Identify which cell holds the provided text, then report its (x, y) central coordinate. 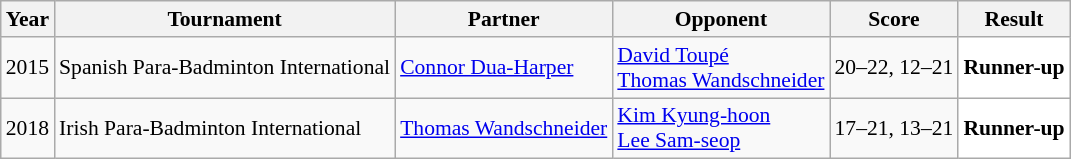
Connor Dua-Harper (504, 68)
Opponent (720, 19)
Tournament (224, 19)
Kim Kyung-hoon Lee Sam-seop (720, 128)
Partner (504, 19)
17–21, 13–21 (894, 128)
20–22, 12–21 (894, 68)
Result (1014, 19)
Irish Para-Badminton International (224, 128)
Spanish Para-Badminton International (224, 68)
Thomas Wandschneider (504, 128)
2018 (28, 128)
David Toupé Thomas Wandschneider (720, 68)
2015 (28, 68)
Score (894, 19)
Year (28, 19)
